Identify which cell holds the provided text, then report its [X, Y] central coordinate. 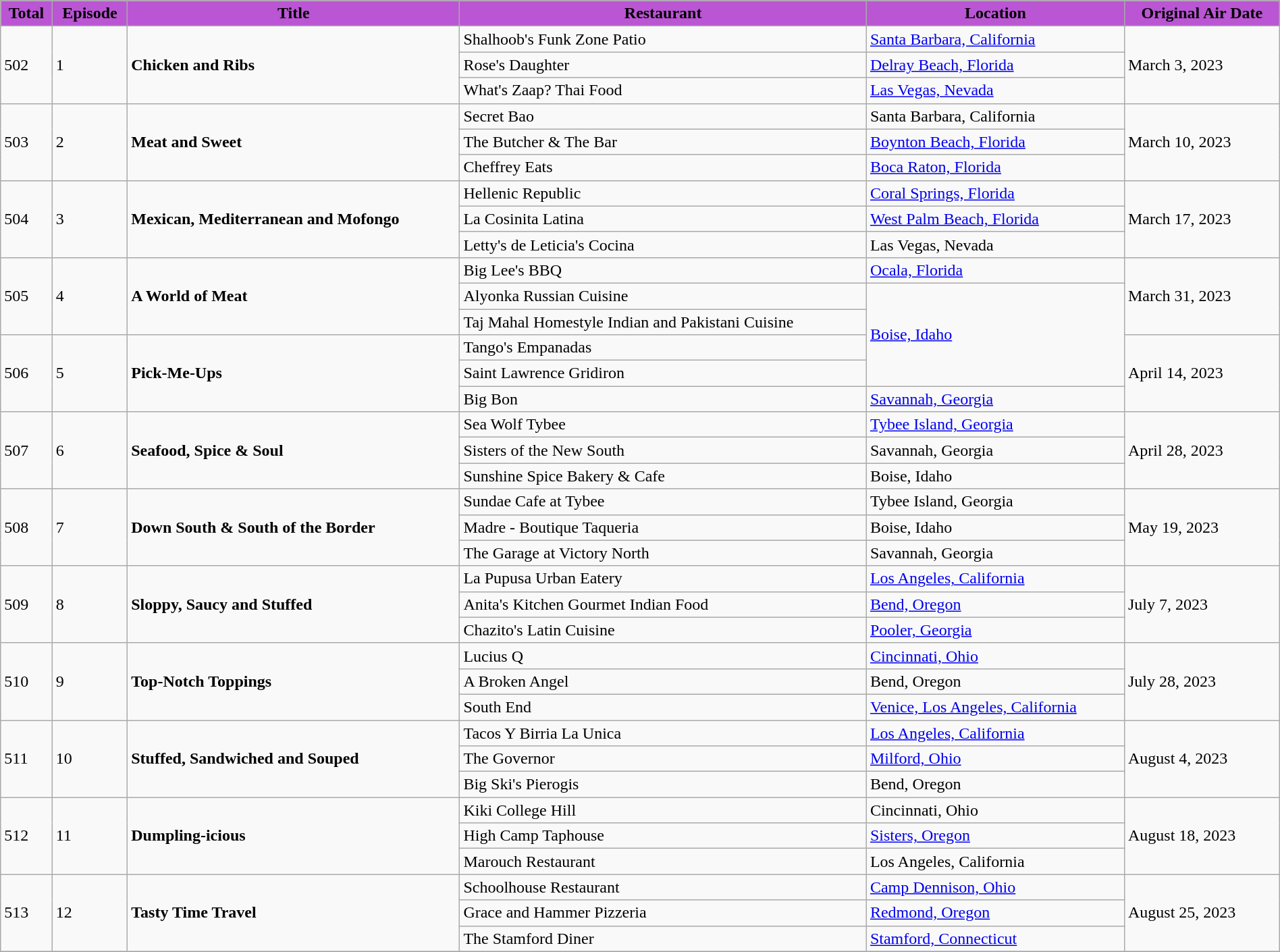
Rose's Daughter [663, 65]
The Governor [663, 759]
Letty's de Leticia's Cocina [663, 244]
Tacos Y Birria La Unica [663, 733]
Dumpling-icious [294, 836]
6 [89, 450]
March 10, 2023 [1202, 142]
April 28, 2023 [1202, 450]
Alyonka Russian Cuisine [663, 296]
Episode [89, 14]
10 [89, 758]
Total [27, 14]
502 [27, 65]
Stuffed, Sandwiched and Souped [294, 758]
August 25, 2023 [1202, 913]
506 [27, 373]
508 [27, 527]
Chicken and Ribs [294, 65]
9 [89, 681]
Boynton Beach, Florida [995, 142]
Sundae Cafe at Tybee [663, 502]
July 28, 2023 [1202, 681]
Tasty Time Travel [294, 913]
South End [663, 707]
Schoolhouse Restaurant [663, 887]
512 [27, 836]
Big Lee's BBQ [663, 270]
Sisters of the New South [663, 450]
Marouch Restaurant [663, 862]
Mexican, Mediterranean and Mofongo [294, 219]
Top-Notch Toppings [294, 681]
8 [89, 604]
507 [27, 450]
August 4, 2023 [1202, 758]
Seafood, Spice & Soul [294, 450]
5 [89, 373]
Madre - Boutique Taqueria [663, 527]
The Butcher & The Bar [663, 142]
510 [27, 681]
7 [89, 527]
504 [27, 219]
Location [995, 14]
Pooler, Georgia [995, 630]
3 [89, 219]
503 [27, 142]
Down South & South of the Border [294, 527]
Lucius Q [663, 656]
2 [89, 142]
What's Zaap? Thai Food [663, 90]
Sea Wolf Tybee [663, 425]
513 [27, 913]
Restaurant [663, 14]
Camp Dennison, Ohio [995, 887]
La Cosinita Latina [663, 219]
West Palm Beach, Florida [995, 219]
Original Air Date [1202, 14]
Milford, Ohio [995, 759]
April 14, 2023 [1202, 373]
12 [89, 913]
March 17, 2023 [1202, 219]
Delray Beach, Florida [995, 65]
Pick-Me-Ups [294, 373]
May 19, 2023 [1202, 527]
Sisters, Oregon [995, 836]
Redmond, Oregon [995, 913]
Big Bon [663, 399]
4 [89, 296]
Venice, Los Angeles, California [995, 707]
Shalhoob's Funk Zone Patio [663, 39]
High Camp Taphouse [663, 836]
March 31, 2023 [1202, 296]
August 18, 2023 [1202, 836]
511 [27, 758]
Stamford, Connecticut [995, 938]
A World of Meat [294, 296]
Taj Mahal Homestyle Indian and Pakistani Cuisine [663, 322]
The Garage at Victory North [663, 553]
Anita's Kitchen Gourmet Indian Food [663, 604]
A Broken Angel [663, 681]
Hellenic Republic [663, 193]
Meat and Sweet [294, 142]
Kiki College Hill [663, 810]
505 [27, 296]
Tango's Empanadas [663, 348]
Sunshine Spice Bakery & Cafe [663, 476]
Boca Raton, Florida [995, 167]
Sloppy, Saucy and Stuffed [294, 604]
Cheffrey Eats [663, 167]
Secret Bao [663, 116]
Saint Lawrence Gridiron [663, 373]
July 7, 2023 [1202, 604]
Grace and Hammer Pizzeria [663, 913]
11 [89, 836]
1 [89, 65]
509 [27, 604]
La Pupusa Urban Eatery [663, 579]
The Stamford Diner [663, 938]
Big Ski's Pierogis [663, 785]
Chazito's Latin Cuisine [663, 630]
Ocala, Florida [995, 270]
March 3, 2023 [1202, 65]
Title [294, 14]
Coral Springs, Florida [995, 193]
